Pinpoint the cell where the given text exists, returning its [X, Y] midpoint coordinate. 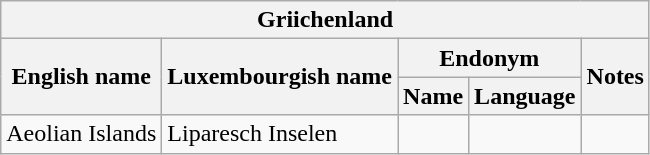
Language [525, 96]
Notes [615, 77]
Griichenland [326, 20]
Liparesch Inselen [280, 134]
English name [82, 77]
Luxembourgish name [280, 77]
Name [434, 96]
Aeolian Islands [82, 134]
Endonym [490, 58]
